Search for the cell housing the specified text and yield its (X, Y) center coordinate. 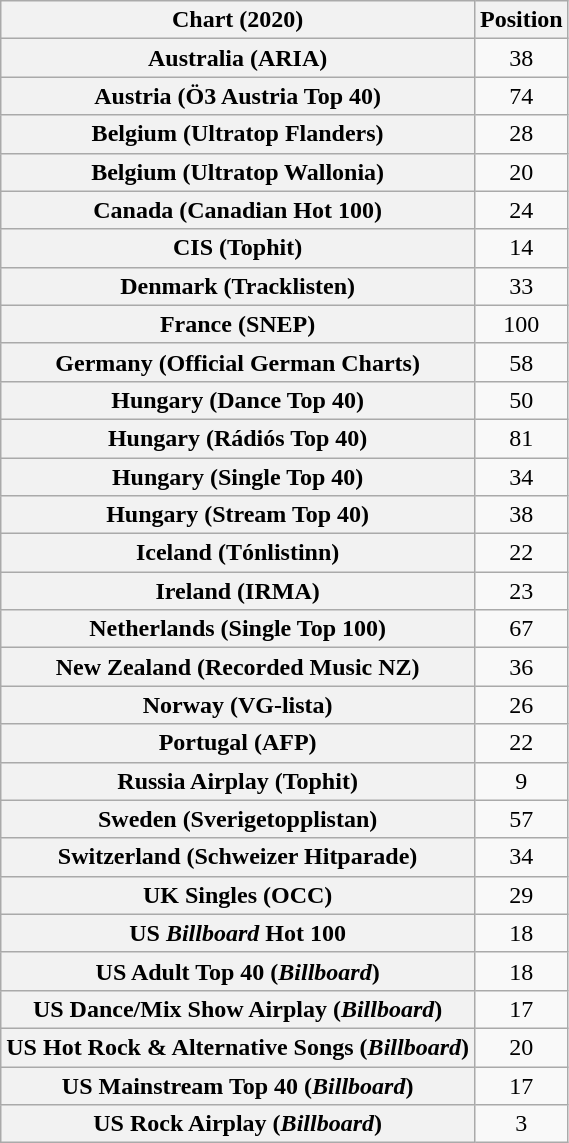
Belgium (Ultratop Wallonia) (238, 172)
26 (521, 705)
US Billboard Hot 100 (238, 933)
Austria (Ö3 Austria Top 40) (238, 96)
Chart (2020) (238, 20)
Denmark (Tracklisten) (238, 286)
36 (521, 667)
UK Singles (OCC) (238, 895)
US Mainstream Top 40 (Billboard) (238, 1085)
Hungary (Dance Top 40) (238, 400)
74 (521, 96)
New Zealand (Recorded Music NZ) (238, 667)
CIS (Tophit) (238, 248)
US Adult Top 40 (Billboard) (238, 971)
3 (521, 1124)
24 (521, 210)
50 (521, 400)
81 (521, 438)
US Hot Rock & Alternative Songs (Billboard) (238, 1047)
Australia (ARIA) (238, 58)
33 (521, 286)
Sweden (Sverigetopplistan) (238, 819)
Belgium (Ultratop Flanders) (238, 134)
23 (521, 591)
Russia Airplay (Tophit) (238, 781)
Ireland (IRMA) (238, 591)
US Rock Airplay (Billboard) (238, 1124)
29 (521, 895)
Hungary (Single Top 40) (238, 477)
France (SNEP) (238, 324)
28 (521, 134)
67 (521, 629)
Hungary (Stream Top 40) (238, 515)
Canada (Canadian Hot 100) (238, 210)
14 (521, 248)
Germany (Official German Charts) (238, 362)
58 (521, 362)
Hungary (Rádiós Top 40) (238, 438)
US Dance/Mix Show Airplay (Billboard) (238, 1009)
Position (521, 20)
Netherlands (Single Top 100) (238, 629)
Switzerland (Schweizer Hitparade) (238, 857)
9 (521, 781)
Norway (VG-lista) (238, 705)
Portugal (AFP) (238, 743)
Iceland (Tónlistinn) (238, 553)
100 (521, 324)
57 (521, 819)
